Output the [x, y] coordinate of the center of the cell containing the given text.  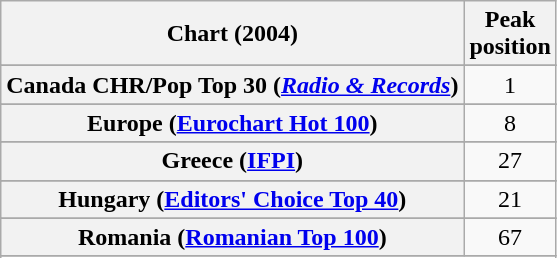
8 [510, 123]
Hungary (Editors' Choice Top 40) [232, 199]
21 [510, 199]
1 [510, 85]
Europe (Eurochart Hot 100) [232, 123]
Peakposition [510, 34]
27 [510, 161]
Canada CHR/Pop Top 30 (Radio & Records) [232, 85]
Romania (Romanian Top 100) [232, 237]
Chart (2004) [232, 34]
Greece (IFPI) [232, 161]
67 [510, 237]
